Detect which cell encompasses the target text, then output its [X, Y] center coordinate. 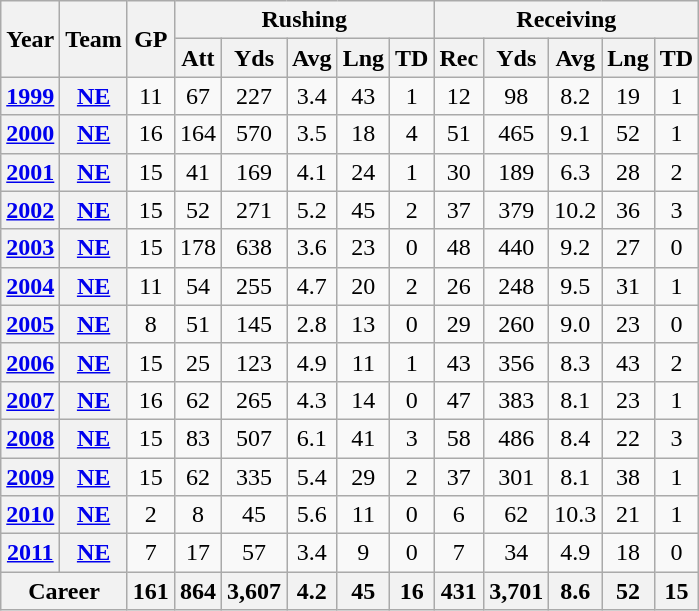
123 [254, 362]
486 [516, 438]
301 [516, 477]
2.8 [312, 324]
2003 [30, 248]
227 [254, 96]
2009 [30, 477]
20 [363, 286]
30 [459, 172]
638 [254, 248]
58 [459, 438]
3.6 [312, 248]
507 [254, 438]
38 [628, 477]
25 [198, 362]
1999 [30, 96]
54 [198, 286]
465 [516, 134]
6 [459, 515]
4.2 [312, 591]
335 [254, 477]
145 [254, 324]
570 [254, 134]
48 [459, 248]
379 [516, 210]
24 [363, 172]
Career [64, 591]
14 [363, 400]
31 [628, 286]
Receiving [566, 20]
Rec [459, 58]
36 [628, 210]
3,701 [516, 591]
161 [150, 591]
265 [254, 400]
9.5 [576, 286]
2011 [30, 553]
2008 [30, 438]
22 [628, 438]
3,607 [254, 591]
26 [459, 286]
Att [198, 58]
4.1 [312, 172]
8.4 [576, 438]
189 [516, 172]
178 [198, 248]
10.3 [576, 515]
356 [516, 362]
2006 [30, 362]
GP [150, 39]
255 [254, 286]
Team [94, 39]
4.3 [312, 400]
5.4 [312, 477]
8.6 [576, 591]
83 [198, 438]
383 [516, 400]
19 [628, 96]
5.2 [312, 210]
271 [254, 210]
2001 [30, 172]
47 [459, 400]
4 [412, 134]
9.2 [576, 248]
57 [254, 553]
248 [516, 286]
13 [363, 324]
2007 [30, 400]
440 [516, 248]
6.1 [312, 438]
27 [628, 248]
3.5 [312, 134]
2000 [30, 134]
8.3 [576, 362]
67 [198, 96]
2004 [30, 286]
9 [363, 553]
Year [30, 39]
9.0 [576, 324]
864 [198, 591]
12 [459, 96]
5.6 [312, 515]
164 [198, 134]
17 [198, 553]
2002 [30, 210]
9.1 [576, 134]
6.3 [576, 172]
8.2 [576, 96]
431 [459, 591]
2010 [30, 515]
4.7 [312, 286]
10.2 [576, 210]
Rushing [304, 20]
2005 [30, 324]
98 [516, 96]
169 [254, 172]
28 [628, 172]
34 [516, 553]
260 [516, 324]
21 [628, 515]
